Return the [X, Y] coordinate for the center point of the cell that contains the specified text.  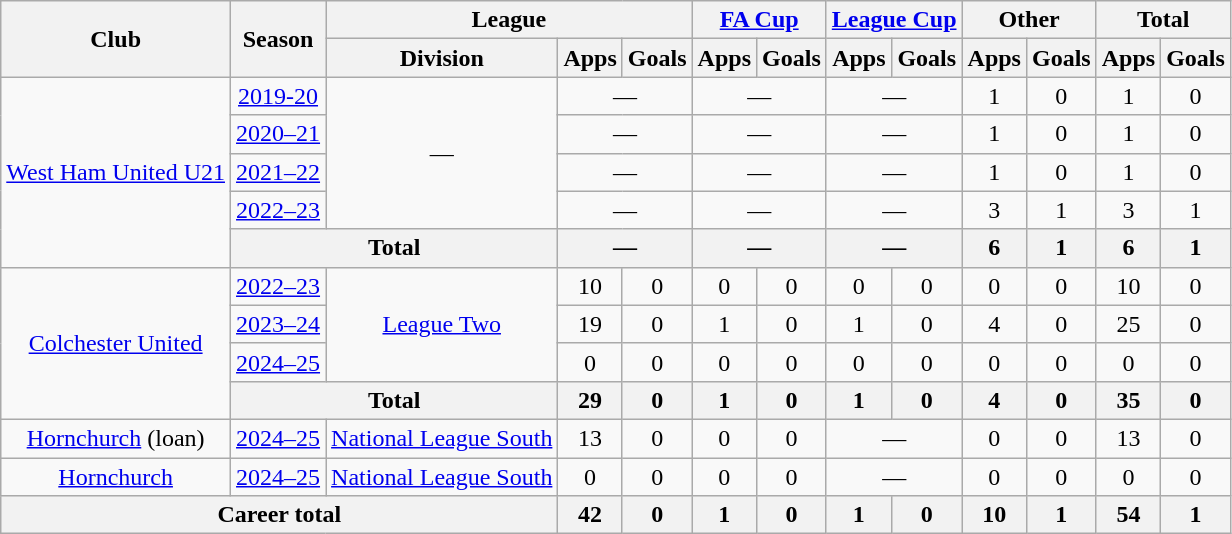
29 [590, 400]
Other [1029, 20]
2021–22 [278, 172]
2023–24 [278, 324]
Career total [280, 515]
Colchester United [116, 343]
2019-20 [278, 96]
League Two [442, 324]
54 [1128, 515]
2020–21 [278, 134]
Hornchurch (loan) [116, 438]
League [510, 20]
19 [590, 324]
Hornchurch [116, 477]
Division [442, 58]
35 [1128, 400]
42 [590, 515]
West Ham United U21 [116, 172]
FA Cup [759, 20]
League Cup [894, 20]
25 [1128, 324]
Club [116, 39]
Season [278, 39]
